Determine the [x, y] coordinate at the center of the cell enclosing the given text.  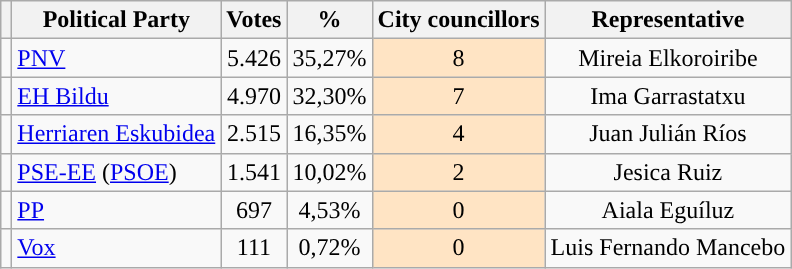
8 [458, 58]
Herriaren Eskubidea [116, 134]
5.426 [254, 58]
City councillors [458, 20]
Mireia Elkoroiribe [668, 58]
111 [254, 248]
2 [458, 172]
4 [458, 134]
Luis Fernando Mancebo [668, 248]
16,35% [330, 134]
Jesica Ruiz [668, 172]
0,72% [330, 248]
10,02% [330, 172]
% [330, 20]
697 [254, 210]
Juan Julián Ríos [668, 134]
1.541 [254, 172]
4,53% [330, 210]
PNV [116, 58]
35,27% [330, 58]
Votes [254, 20]
Aiala Eguíluz [668, 210]
32,30% [330, 96]
Ima Garrastatxu [668, 96]
Representative [668, 20]
Vox [116, 248]
Political Party [116, 20]
PSE-EE (PSOE) [116, 172]
2.515 [254, 134]
4.970 [254, 96]
7 [458, 96]
EH Bildu [116, 96]
PP [116, 210]
